Capture the cell that displays the provided text and extract its (x, y) central coordinate. 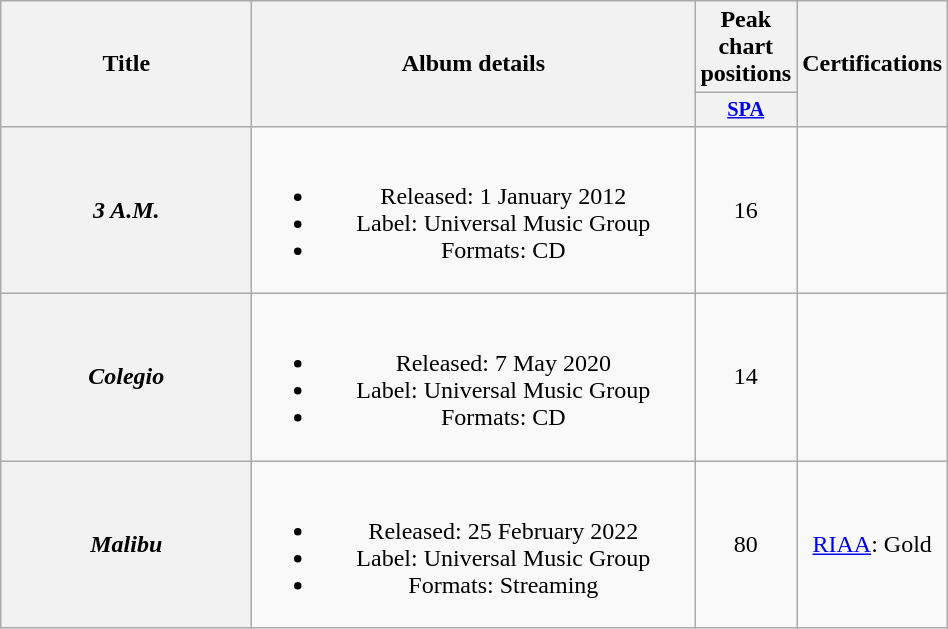
Peak chart positions (746, 47)
Title (126, 64)
14 (746, 378)
RIAA: Gold (872, 544)
Released: 1 January 2012Label: Universal Music GroupFormats: CD (474, 210)
SPA (746, 110)
Certifications (872, 64)
Released: 7 May 2020Label: Universal Music GroupFormats: CD (474, 378)
3 A.M. (126, 210)
Album details (474, 64)
Released: 25 February 2022Label: Universal Music GroupFormats: Streaming (474, 544)
Malibu (126, 544)
16 (746, 210)
80 (746, 544)
Colegio (126, 378)
